Determine the [x, y] coordinate at the center of the cell enclosing the given text.  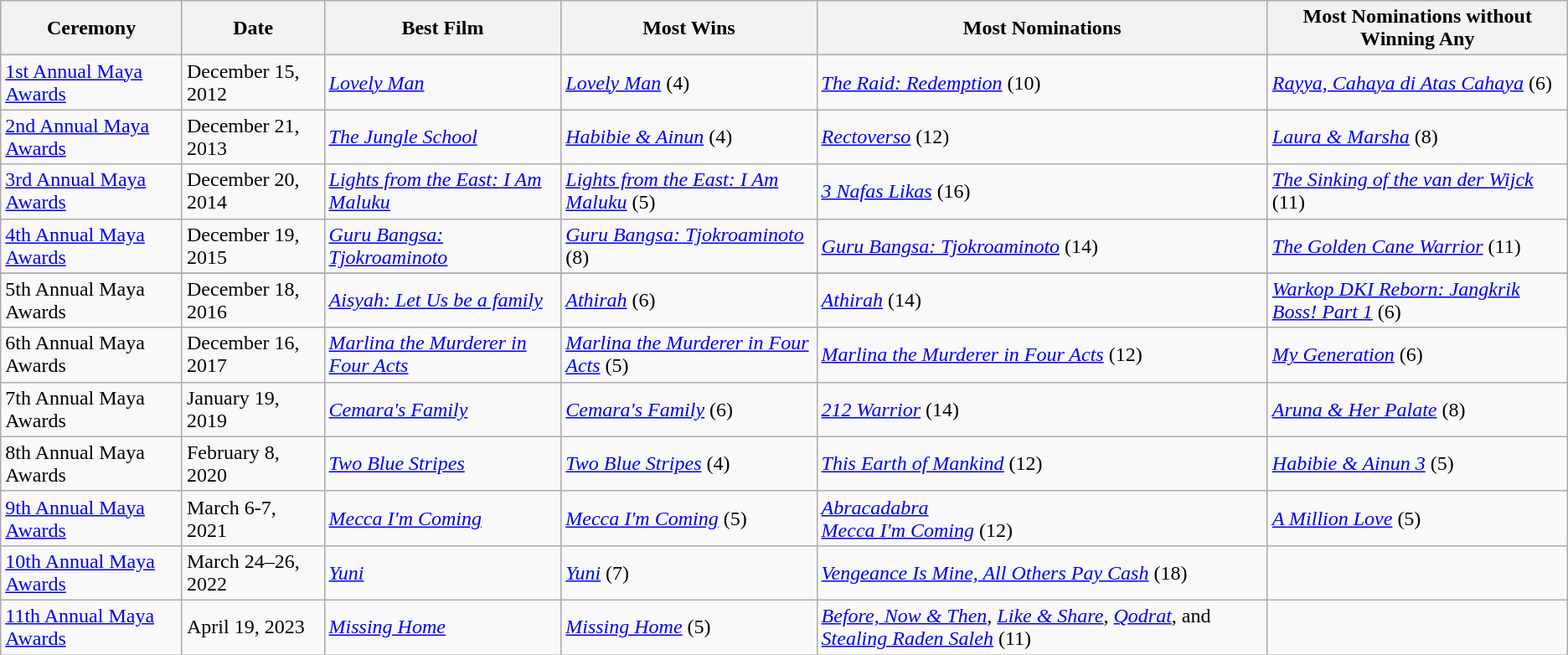
January 19, 2019 [253, 409]
March 24–26, 2022 [253, 573]
Yuni (7) [689, 573]
December 19, 2015 [253, 246]
My Generation (6) [1417, 355]
Yuni [442, 573]
5th Annual Maya Awards [92, 300]
Marlina the Murderer in Four Acts (5) [689, 355]
Most Wins [689, 28]
A Million Love (5) [1417, 518]
December 21, 2013 [253, 137]
Missing Home [442, 627]
Marlina the Murderer in Four Acts (12) [1042, 355]
Lovely Man [442, 82]
Rayya, Cahaya di Atas Cahaya (6) [1417, 82]
Athirah (14) [1042, 300]
212 Warrior (14) [1042, 409]
Habibie & Ainun (4) [689, 137]
6th Annual Maya Awards [92, 355]
10th Annual Maya Awards [92, 573]
Most Nominations without Winning Any [1417, 28]
Rectoverso (12) [1042, 137]
The Raid: Redemption (10) [1042, 82]
3 Nafas Likas (16) [1042, 191]
Two Blue Stripes (4) [689, 464]
9th Annual Maya Awards [92, 518]
Aruna & Her Palate (8) [1417, 409]
December 20, 2014 [253, 191]
Guru Bangsa: Tjokroaminoto [442, 246]
The Jungle School [442, 137]
Lovely Man (4) [689, 82]
4th Annual Maya Awards [92, 246]
Aisyah: Let Us be a family [442, 300]
February 8, 2020 [253, 464]
Mecca I'm Coming (5) [689, 518]
Mecca I'm Coming [442, 518]
Date [253, 28]
April 19, 2023 [253, 627]
AbracadabraMecca I'm Coming (12) [1042, 518]
Guru Bangsa: Tjokroaminoto (14) [1042, 246]
Marlina the Murderer in Four Acts [442, 355]
Missing Home (5) [689, 627]
Most Nominations [1042, 28]
Cemara's Family (6) [689, 409]
Athirah (6) [689, 300]
March 6-7, 2021 [253, 518]
The Golden Cane Warrior (11) [1417, 246]
December 16, 2017 [253, 355]
Two Blue Stripes [442, 464]
Habibie & Ainun 3 (5) [1417, 464]
7th Annual Maya Awards [92, 409]
December 15, 2012 [253, 82]
Vengeance Is Mine, All Others Pay Cash (18) [1042, 573]
2nd Annual Maya Awards [92, 137]
Guru Bangsa: Tjokroaminoto (8) [689, 246]
Ceremony [92, 28]
The Sinking of the van der Wijck (11) [1417, 191]
December 18, 2016 [253, 300]
1st Annual Maya Awards [92, 82]
Laura & Marsha (8) [1417, 137]
8th Annual Maya Awards [92, 464]
Cemara's Family [442, 409]
Lights from the East: I Am Maluku (5) [689, 191]
Before, Now & Then, Like & Share, Qodrat, and Stealing Raden Saleh (11) [1042, 627]
Lights from the East: I Am Maluku [442, 191]
Best Film [442, 28]
11th Annual Maya Awards [92, 627]
3rd Annual Maya Awards [92, 191]
Warkop DKI Reborn: Jangkrik Boss! Part 1 (6) [1417, 300]
This Earth of Mankind (12) [1042, 464]
